Scan for the cell matching the given text and deliver its (x, y) coordinate at center. 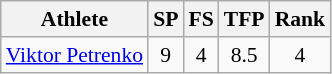
Rank (300, 19)
8.5 (244, 55)
TFP (244, 19)
SP (166, 19)
Viktor Petrenko (74, 55)
Athlete (74, 19)
9 (166, 55)
FS (200, 19)
